Pinpoint the cell where the given text exists, returning its (x, y) midpoint coordinate. 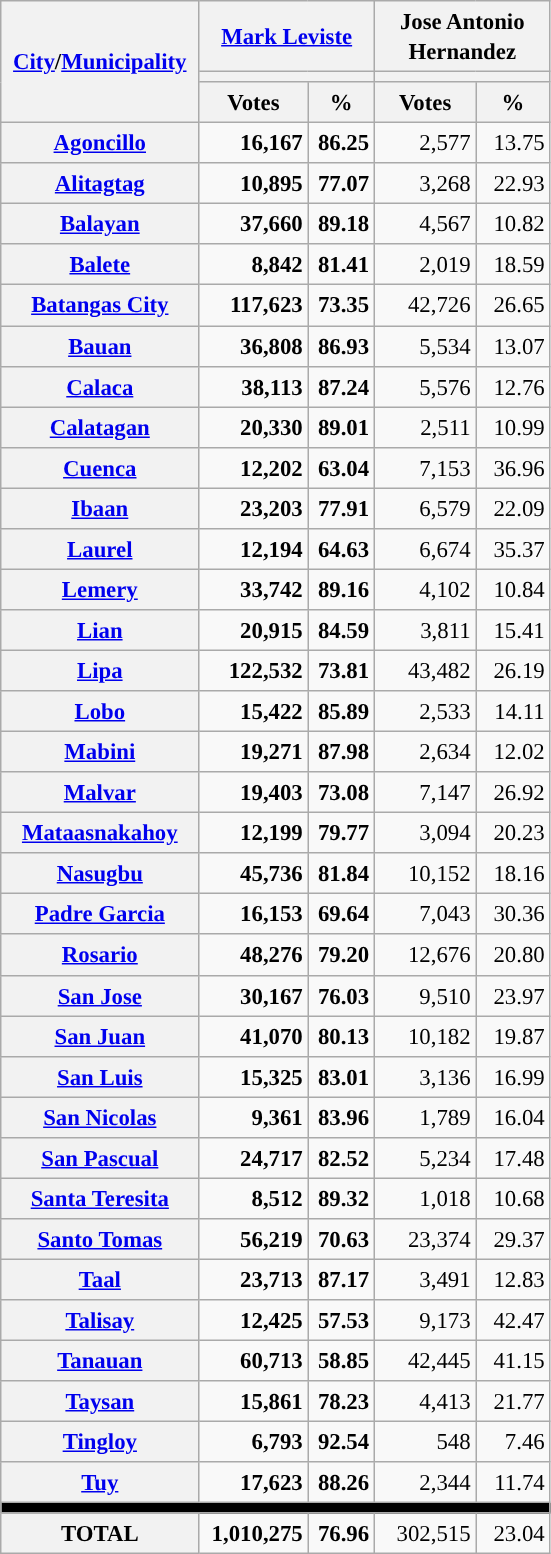
26.65 (513, 306)
San Nicolas (100, 1118)
13.75 (513, 144)
12,676 (424, 956)
City/Municipality (100, 62)
1,789 (424, 1118)
2,577 (424, 144)
92.54 (341, 1442)
16,167 (254, 144)
4,567 (424, 224)
3,491 (424, 1280)
30,167 (254, 996)
2,533 (424, 712)
89.32 (341, 1198)
Padre Garcia (100, 914)
5,534 (424, 346)
8,512 (254, 1198)
Santa Teresita (100, 1198)
80.13 (341, 1036)
48,276 (254, 956)
117,623 (254, 306)
12,425 (254, 1320)
29.37 (513, 1240)
60,713 (254, 1362)
6,579 (424, 508)
122,532 (254, 670)
57.53 (341, 1320)
88.26 (341, 1482)
30.36 (513, 914)
13.07 (513, 346)
Jose Antonio Hernandez (462, 36)
3,136 (424, 1076)
86.93 (341, 346)
15,325 (254, 1076)
10.68 (513, 1198)
83.96 (341, 1118)
Taysan (100, 1402)
63.04 (341, 468)
23.97 (513, 996)
San Jose (100, 996)
Batangas City (100, 306)
19.87 (513, 1036)
6,793 (254, 1442)
12,194 (254, 550)
Mabini (100, 752)
73.08 (341, 792)
7,043 (424, 914)
Tanauan (100, 1362)
26.19 (513, 670)
Mark Leviste (287, 36)
86.25 (341, 144)
85.89 (341, 712)
22.09 (513, 508)
4,413 (424, 1402)
36.96 (513, 468)
21.77 (513, 1402)
15.41 (513, 630)
26.92 (513, 792)
5,576 (424, 386)
12.83 (513, 1280)
20.23 (513, 834)
81.84 (341, 874)
23,374 (424, 1240)
Talisay (100, 1320)
Nasugbu (100, 874)
76.03 (341, 996)
Lemery (100, 590)
22.93 (513, 184)
89.18 (341, 224)
17.48 (513, 1158)
12,199 (254, 834)
Cuenca (100, 468)
10.99 (513, 428)
42.47 (513, 1320)
3,268 (424, 184)
Malvar (100, 792)
36,808 (254, 346)
San Pascual (100, 1158)
43,482 (424, 670)
79.20 (341, 956)
3,811 (424, 630)
4,102 (424, 590)
83.01 (341, 1076)
3,094 (424, 834)
89.01 (341, 428)
Mataasnakahoy (100, 834)
64.63 (341, 550)
Calatagan (100, 428)
87.17 (341, 1280)
San Luis (100, 1076)
Bauan (100, 346)
Lipa (100, 670)
33,742 (254, 590)
7,147 (424, 792)
82.52 (341, 1158)
7.46 (513, 1442)
73.35 (341, 306)
73.81 (341, 670)
78.23 (341, 1402)
Rosario (100, 956)
2,019 (424, 264)
17,623 (254, 1482)
Tingloy (100, 1442)
9,510 (424, 996)
8,842 (254, 264)
18.59 (513, 264)
Alitagtag (100, 184)
16.04 (513, 1118)
41,070 (254, 1036)
1,018 (424, 1198)
84.59 (341, 630)
10.82 (513, 224)
45,736 (254, 874)
87.24 (341, 386)
Lian (100, 630)
77.07 (341, 184)
5,234 (424, 1158)
Agoncillo (100, 144)
2,344 (424, 1482)
79.77 (341, 834)
18.16 (513, 874)
58.85 (341, 1362)
38,113 (254, 386)
11.74 (513, 1482)
10,152 (424, 874)
42,445 (424, 1362)
56,219 (254, 1240)
Balete (100, 264)
15,861 (254, 1402)
Lobo (100, 712)
69.64 (341, 914)
Ibaan (100, 508)
10.84 (513, 590)
20.80 (513, 956)
23,203 (254, 508)
24,717 (254, 1158)
14.11 (513, 712)
Balayan (100, 224)
10,895 (254, 184)
23,713 (254, 1280)
77.91 (341, 508)
Calaca (100, 386)
19,271 (254, 752)
12,202 (254, 468)
12.76 (513, 386)
81.41 (341, 264)
2,511 (424, 428)
37,660 (254, 224)
2,634 (424, 752)
89.16 (341, 590)
6,674 (424, 550)
San Juan (100, 1036)
10,182 (424, 1036)
87.98 (341, 752)
9,173 (424, 1320)
Santo Tomas (100, 1240)
Taal (100, 1280)
16.99 (513, 1076)
Tuy (100, 1482)
Laurel (100, 550)
15,422 (254, 712)
548 (424, 1442)
7,153 (424, 468)
35.37 (513, 550)
16,153 (254, 914)
12.02 (513, 752)
42,726 (424, 306)
41.15 (513, 1362)
19,403 (254, 792)
20,330 (254, 428)
70.63 (341, 1240)
9,361 (254, 1118)
20,915 (254, 630)
